Capture the cell that displays the provided text and extract its [X, Y] central coordinate. 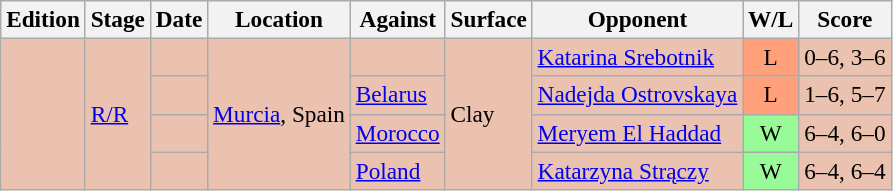
Morocco [398, 133]
Poland [398, 170]
1–6, 5–7 [845, 95]
6–4, 6–4 [845, 170]
0–6, 3–6 [845, 57]
Katarina Srebotnik [637, 57]
Murcia, Spain [280, 114]
Edition [44, 19]
Location [280, 19]
Stage [118, 19]
R/R [118, 114]
6–4, 6–0 [845, 133]
Meryem El Haddad [637, 133]
Nadejda Ostrovskaya [637, 95]
Belarus [398, 95]
Score [845, 19]
W/L [771, 19]
Against [398, 19]
Date [178, 19]
Katarzyna Strączy [637, 170]
Surface [488, 19]
Opponent [637, 19]
Clay [488, 114]
